Pinpoint the cell where the given text exists, returning its [x, y] midpoint coordinate. 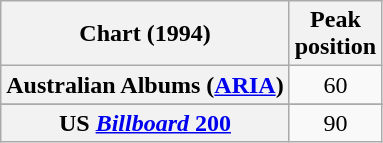
Peakposition [335, 34]
60 [335, 85]
90 [335, 123]
Australian Albums (ARIA) [145, 85]
Chart (1994) [145, 34]
US Billboard 200 [145, 123]
